Identify which cell holds the provided text, then report its [X, Y] central coordinate. 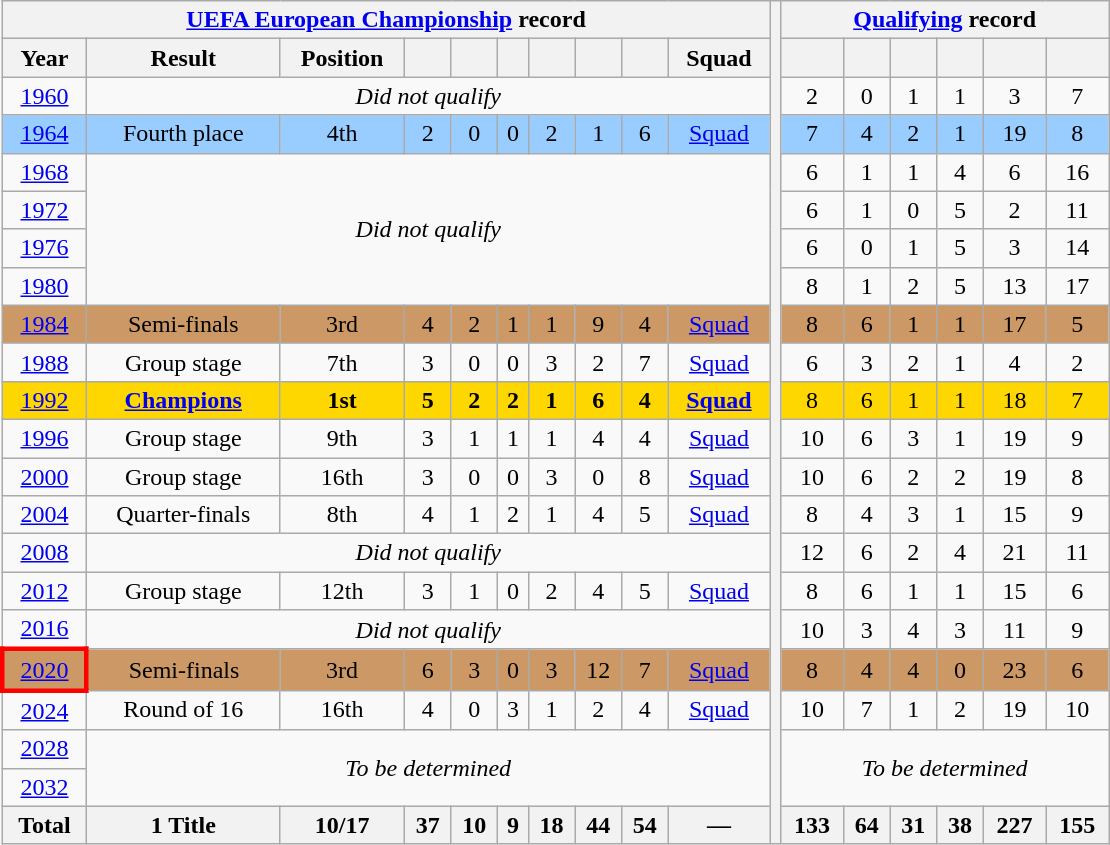
38 [960, 825]
1 Title [184, 825]
2028 [44, 749]
2024 [44, 710]
2016 [44, 630]
14 [1078, 248]
1988 [44, 362]
1964 [44, 134]
Total [44, 825]
227 [1014, 825]
1996 [44, 438]
31 [914, 825]
1968 [44, 172]
7th [342, 362]
2004 [44, 515]
4th [342, 134]
2020 [44, 670]
1984 [44, 324]
2008 [44, 553]
— [719, 825]
64 [866, 825]
54 [646, 825]
8th [342, 515]
Round of 16 [184, 710]
37 [428, 825]
23 [1014, 670]
13 [1014, 286]
2000 [44, 477]
2012 [44, 591]
10/17 [342, 825]
9th [342, 438]
Result [184, 58]
133 [812, 825]
Quarter-finals [184, 515]
Champions [184, 400]
Position [342, 58]
16 [1078, 172]
Fourth place [184, 134]
1980 [44, 286]
155 [1078, 825]
Year [44, 58]
1972 [44, 210]
1976 [44, 248]
21 [1014, 553]
1960 [44, 96]
UEFA European Championship record [386, 20]
2032 [44, 787]
1992 [44, 400]
12th [342, 591]
Qualifying record [945, 20]
44 [598, 825]
1st [342, 400]
